Scan for the cell matching the given text and deliver its [x, y] coordinate at center. 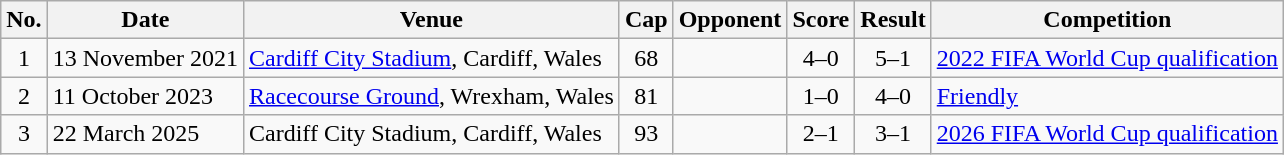
68 [646, 58]
Friendly [1107, 96]
Result [893, 20]
11 October 2023 [145, 96]
Opponent [730, 20]
1–0 [821, 96]
Racecourse Ground, Wrexham, Wales [432, 96]
93 [646, 134]
2 [24, 96]
81 [646, 96]
5–1 [893, 58]
Competition [1107, 20]
2026 FIFA World Cup qualification [1107, 134]
2022 FIFA World Cup qualification [1107, 58]
Cap [646, 20]
22 March 2025 [145, 134]
13 November 2021 [145, 58]
3–1 [893, 134]
1 [24, 58]
Venue [432, 20]
3 [24, 134]
Score [821, 20]
No. [24, 20]
Date [145, 20]
2–1 [821, 134]
